For the text-containing cell, return its midpoint in [X, Y] coordinate format. 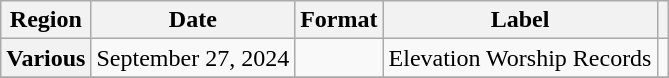
Label [520, 20]
Elevation Worship Records [520, 58]
Various [46, 58]
September 27, 2024 [193, 58]
Region [46, 20]
Date [193, 20]
Format [339, 20]
